Search for the cell housing the specified text and yield its (x, y) center coordinate. 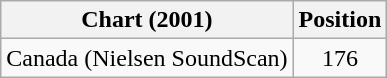
Canada (Nielsen SoundScan) (147, 58)
Chart (2001) (147, 20)
Position (340, 20)
176 (340, 58)
